Output the (X, Y) coordinate of the center of the cell containing the given text.  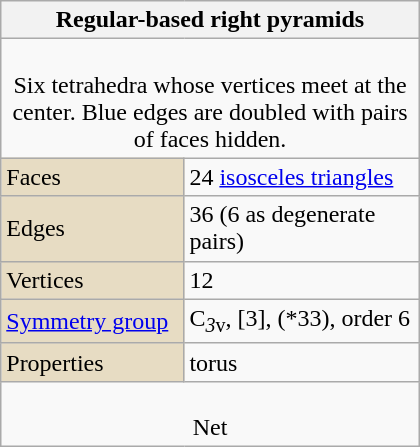
Edges (92, 228)
36 (6 as degenerate pairs) (302, 228)
Vertices (92, 280)
Properties (92, 362)
C3v, [3], (*33), order 6 (302, 321)
torus (302, 362)
Six tetrahedra whose vertices meet at the center. Blue edges are doubled with pairs of faces hidden. (210, 98)
Net (210, 414)
Faces (92, 177)
24 isosceles triangles (302, 177)
Regular-based right pyramids (210, 20)
Symmetry group (92, 321)
12 (302, 280)
